Locate the cell with the specified text and output its (X, Y) center coordinate. 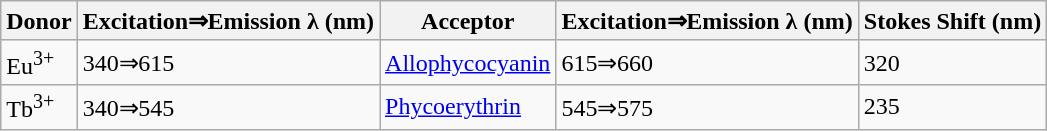
Donor (39, 21)
Stokes Shift (nm) (952, 21)
320 (952, 62)
340⇒545 (228, 108)
Acceptor (468, 21)
340⇒615 (228, 62)
Allophycocyanin (468, 62)
Phycoerythrin (468, 108)
Tb3+ (39, 108)
235 (952, 108)
Eu3+ (39, 62)
545⇒575 (707, 108)
615⇒660 (707, 62)
